Find where the given text appears and provide that cell's center as [x, y] coordinate. 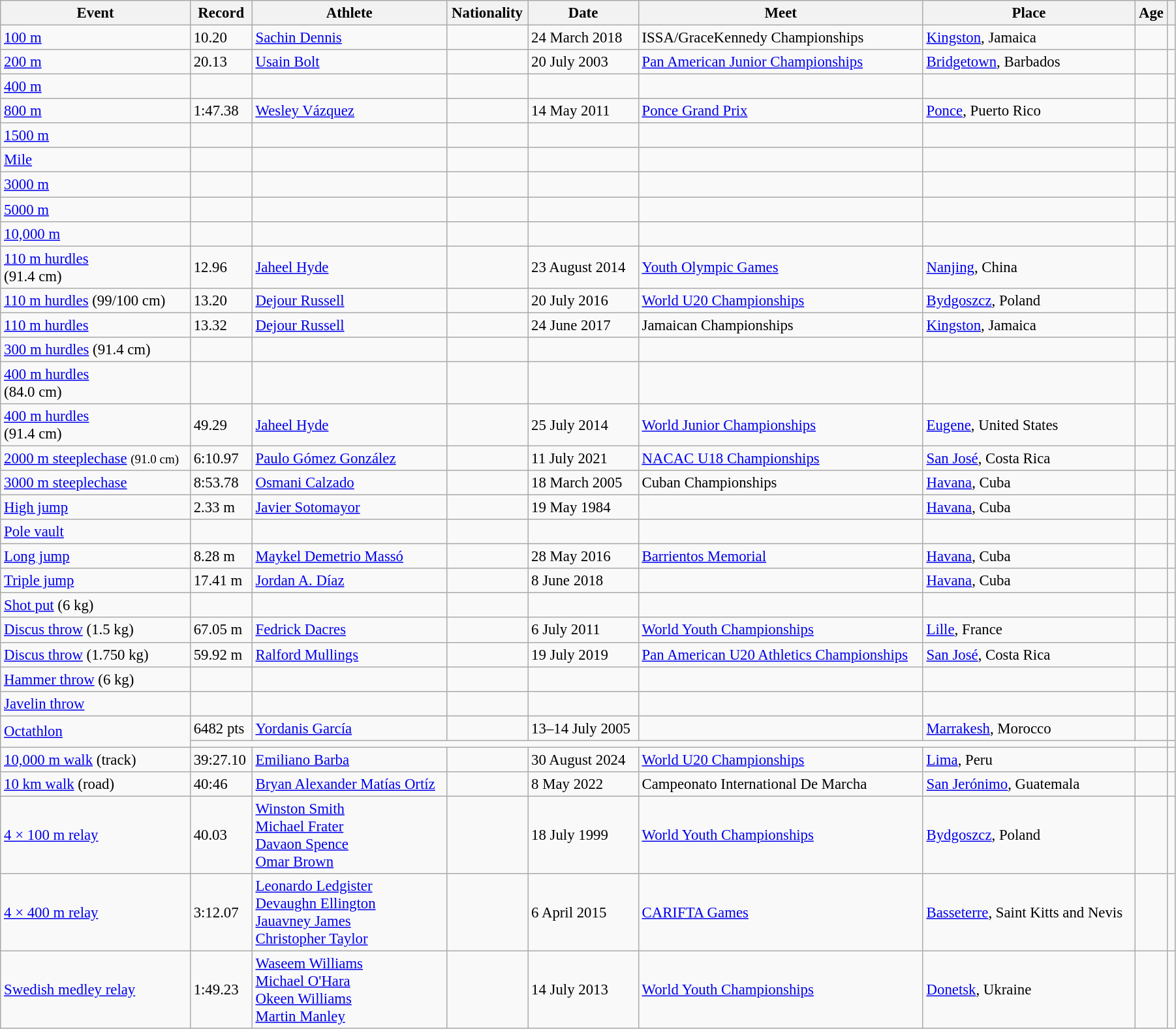
Swedish medley relay [95, 991]
49.29 [221, 425]
Ralford Mullings [349, 654]
6 July 2011 [583, 630]
Lima, Peru [1029, 760]
Maykel Demetrio Massó [349, 557]
Lille, France [1029, 630]
800 m [95, 111]
3000 m [95, 185]
20 July 2003 [583, 62]
6:10.97 [221, 458]
Jamaican Championships [781, 325]
18 July 1999 [583, 835]
Usain Bolt [349, 62]
Hammer throw (6 kg) [95, 679]
Mile [95, 160]
Octathlon [95, 731]
Winston SmithMichael FraterDavaon SpenceOmar Brown [349, 835]
Wesley Vázquez [349, 111]
Emiliano Barba [349, 760]
Pole vault [95, 532]
25 July 2014 [583, 425]
Osmani Calzado [349, 483]
NACAC U18 Championships [781, 458]
10,000 m [95, 234]
39:27.10 [221, 760]
Triple jump [95, 581]
400 m [95, 87]
10 km walk (road) [95, 784]
High jump [95, 508]
San Jerónimo, Guatemala [1029, 784]
19 July 2019 [583, 654]
11 July 2021 [583, 458]
28 May 2016 [583, 557]
Waseem WilliamsMichael O'HaraOkeen WilliamsMartin Manley [349, 991]
Bryan Alexander Matías Ortíz [349, 784]
Marrakesh, Morocco [1029, 728]
Javier Sotomayor [349, 508]
Record [221, 13]
6 April 2015 [583, 912]
Leonardo LedgisterDevaughn EllingtonJauavney JamesChristopher Taylor [349, 912]
67.05 m [221, 630]
4 × 100 m relay [95, 835]
8.28 m [221, 557]
13.32 [221, 325]
13.20 [221, 300]
18 March 2005 [583, 483]
12.96 [221, 268]
Jordan A. Díaz [349, 581]
110 m hurdles (99/100 cm) [95, 300]
100 m [95, 38]
40:46 [221, 784]
3000 m steeplechase [95, 483]
World Junior Championships [781, 425]
Basseterre, Saint Kitts and Nevis [1029, 912]
23 August 2014 [583, 268]
Age [1151, 13]
Bridgetown, Barbados [1029, 62]
Place [1029, 13]
19 May 1984 [583, 508]
Ponce Grand Prix [781, 111]
Donetsk, Ukraine [1029, 991]
59.92 m [221, 654]
10.20 [221, 38]
400 m hurdles(84.0 cm) [95, 382]
3:12.07 [221, 912]
1:47.38 [221, 111]
8 May 2022 [583, 784]
Nanjing, China [1029, 268]
110 m hurdles(91.4 cm) [95, 268]
4 × 400 m relay [95, 912]
8:53.78 [221, 483]
300 m hurdles (91.4 cm) [95, 350]
Eugene, United States [1029, 425]
Discus throw (1.5 kg) [95, 630]
5000 m [95, 209]
Date [583, 13]
Campeonato International De Marcha [781, 784]
Pan American Junior Championships [781, 62]
17.41 m [221, 581]
40.03 [221, 835]
Ponce, Puerto Rico [1029, 111]
24 March 2018 [583, 38]
Meet [781, 13]
2.33 m [221, 508]
Pan American U20 Athletics Championships [781, 654]
Shot put (6 kg) [95, 606]
Youth Olympic Games [781, 268]
200 m [95, 62]
CARIFTA Games [781, 912]
Sachin Dennis [349, 38]
1500 m [95, 136]
24 June 2017 [583, 325]
14 July 2013 [583, 991]
10,000 m walk (track) [95, 760]
14 May 2011 [583, 111]
6482 pts [221, 728]
20 July 2016 [583, 300]
20.13 [221, 62]
110 m hurdles [95, 325]
Paulo Gómez González [349, 458]
Barrientos Memorial [781, 557]
Nationality [487, 13]
13–14 July 2005 [583, 728]
Javelin throw [95, 703]
Cuban Championships [781, 483]
ISSA/GraceKennedy Championships [781, 38]
Athlete [349, 13]
Yordanis García [349, 728]
Discus throw (1.750 kg) [95, 654]
Fedrick Dacres [349, 630]
Event [95, 13]
30 August 2024 [583, 760]
Long jump [95, 557]
8 June 2018 [583, 581]
2000 m steeplechase (91.0 cm) [95, 458]
400 m hurdles(91.4 cm) [95, 425]
1:49.23 [221, 991]
